Search for the cell housing the specified text and yield its (X, Y) center coordinate. 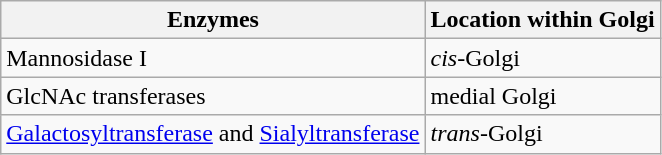
cis-Golgi (542, 58)
trans-Golgi (542, 134)
Location within Golgi (542, 20)
Galactosyltransferase and Sialyltransferase (213, 134)
GlcNAc transferases (213, 96)
Enzymes (213, 20)
Mannosidase I (213, 58)
medial Golgi (542, 96)
